Detect which cell encompasses the target text, then output its [X, Y] center coordinate. 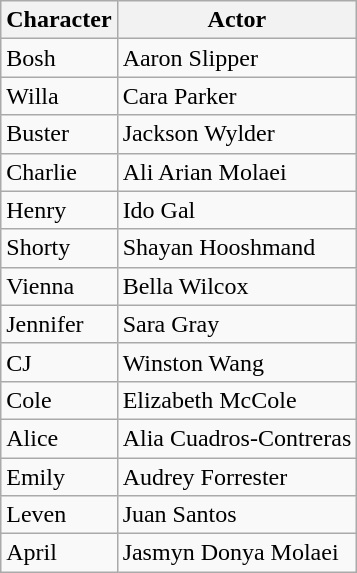
Shayan Hooshmand [237, 248]
Ali Arian Molaei [237, 172]
Juan Santos [237, 515]
Emily [59, 477]
Bella Wilcox [237, 286]
Actor [237, 20]
Sara Gray [237, 324]
Charlie [59, 172]
Jackson Wylder [237, 134]
Buster [59, 134]
Shorty [59, 248]
Aaron Slipper [237, 58]
Audrey Forrester [237, 477]
Character [59, 20]
Alia Cuadros-Contreras [237, 438]
CJ [59, 362]
Jasmyn Donya Molaei [237, 553]
Cara Parker [237, 96]
Bosh [59, 58]
Cole [59, 400]
Winston Wang [237, 362]
Ido Gal [237, 210]
Willa [59, 96]
Elizabeth McCole [237, 400]
Leven [59, 515]
Alice [59, 438]
Henry [59, 210]
Jennifer [59, 324]
Vienna [59, 286]
April [59, 553]
